Return the [x, y] coordinate for the center point of the cell that contains the specified text.  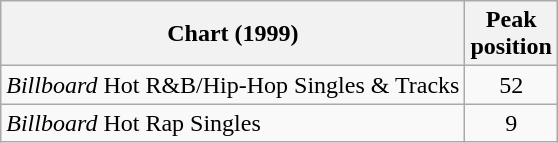
Chart (1999) [233, 34]
9 [511, 123]
Billboard Hot R&B/Hip-Hop Singles & Tracks [233, 85]
Peakposition [511, 34]
Billboard Hot Rap Singles [233, 123]
52 [511, 85]
